Scan for the cell matching the given text and deliver its (x, y) coordinate at center. 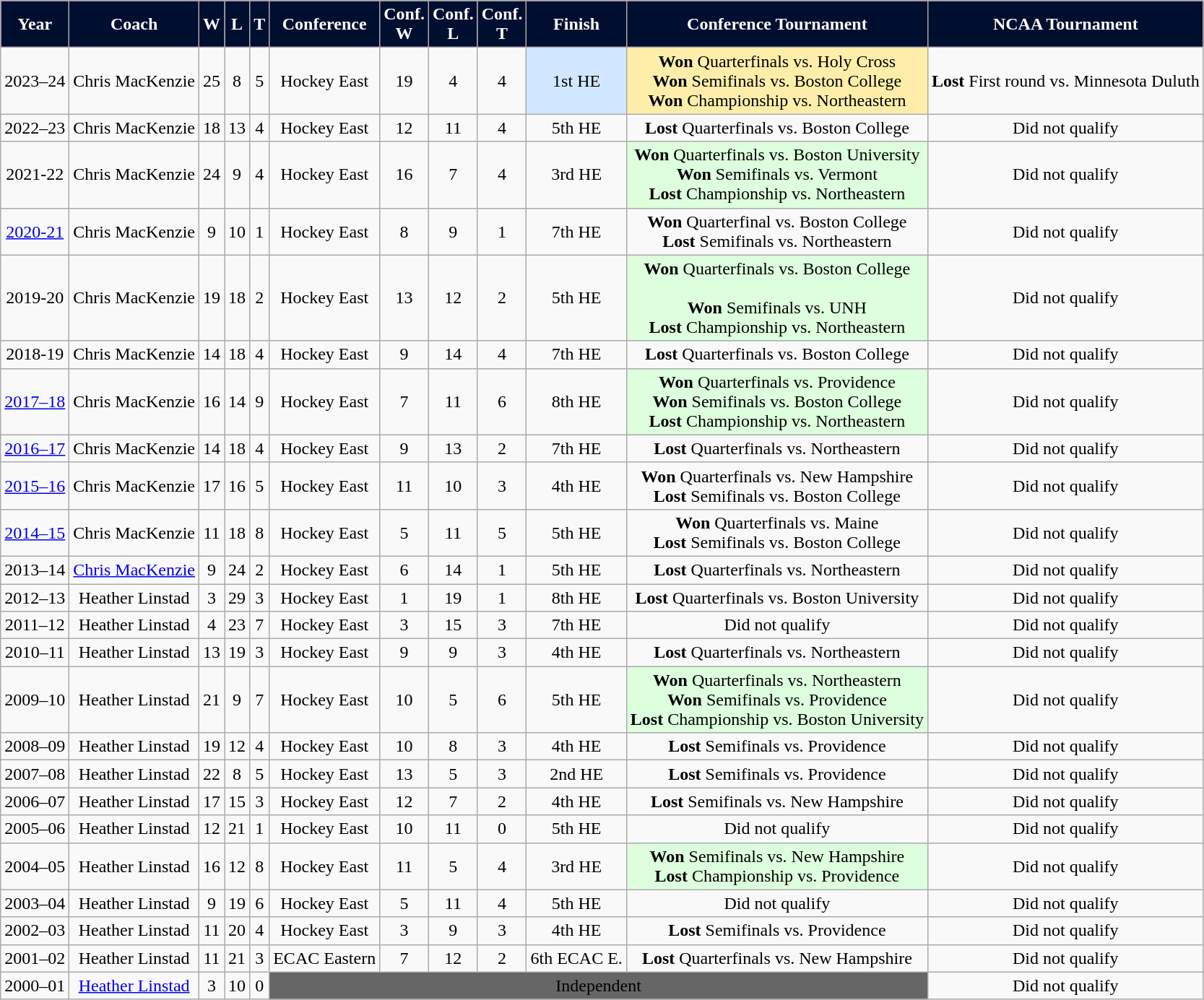
Lost First round vs. Minnesota Duluth (1065, 81)
2014–15 (35, 533)
Conf. W (404, 25)
23 (237, 625)
Won Quarterfinals vs. Providence Won Semifinals vs. Boston College Lost Championship vs. Northeastern (777, 401)
20 (237, 931)
2nd HE (576, 774)
25 (211, 81)
Won Semifinals vs. New Hampshire Lost Championship vs. Providence (777, 866)
Conference (325, 25)
29 (237, 597)
2006–07 (35, 801)
Won Quarterfinals vs. Maine Lost Semifinals vs. Boston College (777, 533)
2019-20 (35, 297)
2008–09 (35, 747)
NCAA Tournament (1065, 25)
Lost Quarterfinals vs. Boston University (777, 597)
2012–13 (35, 597)
2016–17 (35, 448)
Conf. T (502, 25)
2013–14 (35, 570)
2017–18 (35, 401)
2020-21 (35, 231)
2002–03 (35, 931)
W (211, 25)
2005–06 (35, 829)
2000–01 (35, 986)
2018-19 (35, 355)
1st HE (576, 81)
2015–16 (35, 485)
Coach (134, 25)
Won Quarterfinals vs. Boston College Won Semifinals vs. UNH Lost Championship vs. Northeastern (777, 297)
ECAC Eastern (325, 958)
22 (211, 774)
Year (35, 25)
L (237, 25)
2004–05 (35, 866)
2009–10 (35, 700)
Lost Semifinals vs. New Hampshire (777, 801)
2022–23 (35, 128)
Independent (599, 986)
2001–02 (35, 958)
Lost Quarterfinals vs. New Hampshire (777, 958)
2010–11 (35, 653)
Finish (576, 25)
6th ECAC E. (576, 958)
Won Quarterfinal vs. Boston College Lost Semifinals vs. Northeastern (777, 231)
2023–24 (35, 81)
T (260, 25)
2007–08 (35, 774)
2003–04 (35, 903)
2011–12 (35, 625)
Won Quarterfinals vs. Boston University Won Semifinals vs. Vermont Lost Championship vs. Northeastern (777, 175)
Won Quarterfinals vs. New Hampshire Lost Semifinals vs. Boston College (777, 485)
Won Quarterfinals vs. Northeastern Won Semifinals vs. Providence Lost Championship vs. Boston University (777, 700)
2021-22 (35, 175)
Won Quarterfinals vs. Holy Cross Won Semifinals vs. Boston College Won Championship vs. Northeastern (777, 81)
Conference Tournament (777, 25)
Conf. L (453, 25)
